Identify which cell holds the provided text, then report its (X, Y) central coordinate. 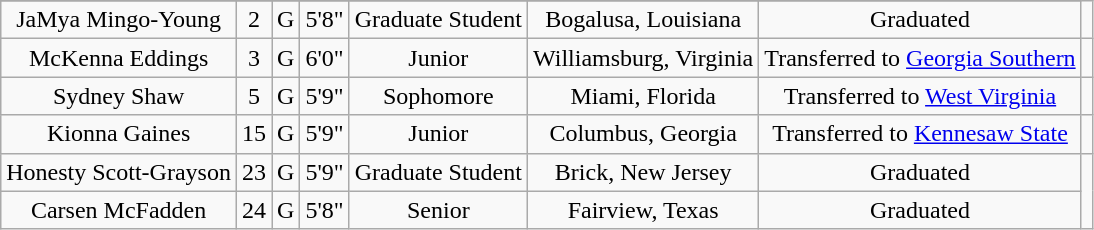
23 (254, 172)
Williamsburg, Virginia (642, 58)
McKenna Eddings (119, 58)
Miami, Florida (642, 96)
JaMya Mingo-Young (119, 20)
Carsen McFadden (119, 210)
3 (254, 58)
Brick, New Jersey (642, 172)
5 (254, 96)
Honesty Scott-Grayson (119, 172)
Sophomore (438, 96)
6'0" (324, 58)
15 (254, 134)
Kionna Gaines (119, 134)
Columbus, Georgia (642, 134)
Bogalusa, Louisiana (642, 20)
Senior (438, 210)
Transferred to Georgia Southern (920, 58)
Transferred to Kennesaw State (920, 134)
Fairview, Texas (642, 210)
24 (254, 210)
Transferred to West Virginia (920, 96)
Sydney Shaw (119, 96)
2 (254, 20)
